Find where the given text appears and provide that cell's center as (X, Y) coordinate. 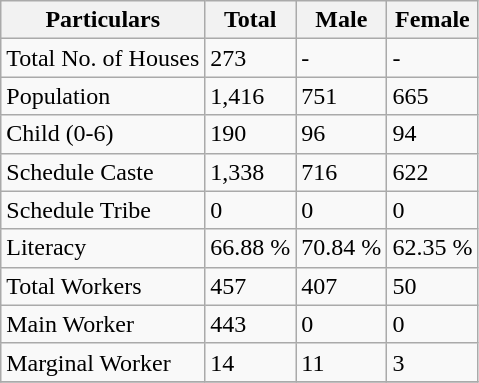
273 (250, 58)
Female (432, 20)
716 (342, 172)
751 (342, 96)
Population (103, 96)
70.84 % (342, 248)
443 (250, 324)
457 (250, 286)
Particulars (103, 20)
Total Workers (103, 286)
1,338 (250, 172)
1,416 (250, 96)
Marginal Worker (103, 362)
14 (250, 362)
Male (342, 20)
3 (432, 362)
94 (432, 134)
407 (342, 286)
66.88 % (250, 248)
Literacy (103, 248)
Total (250, 20)
11 (342, 362)
62.35 % (432, 248)
622 (432, 172)
96 (342, 134)
Total No. of Houses (103, 58)
Schedule Tribe (103, 210)
Schedule Caste (103, 172)
Main Worker (103, 324)
665 (432, 96)
Child (0-6) (103, 134)
50 (432, 286)
190 (250, 134)
